Determine the (X, Y) coordinate at the center of the cell enclosing the given text.  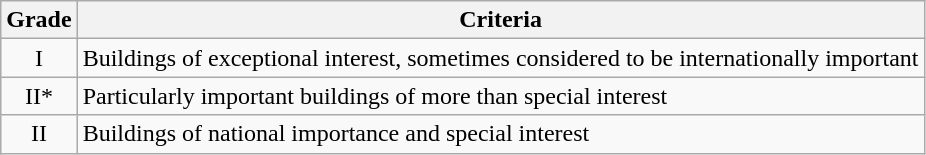
Buildings of exceptional interest, sometimes considered to be internationally important (500, 58)
Buildings of national importance and special interest (500, 134)
Grade (39, 20)
II (39, 134)
Criteria (500, 20)
Particularly important buildings of more than special interest (500, 96)
II* (39, 96)
I (39, 58)
